Identify which cell holds the provided text, then report its (X, Y) central coordinate. 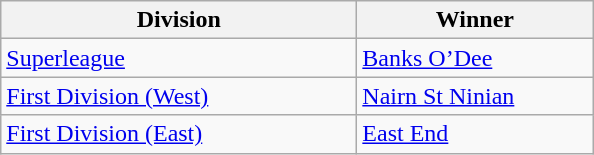
Winner (475, 20)
East End (475, 134)
First Division (East) (179, 134)
First Division (West) (179, 96)
Banks O’Dee (475, 58)
Nairn St Ninian (475, 96)
Division (179, 20)
Superleague (179, 58)
